Detect which cell encompasses the target text, then output its [x, y] center coordinate. 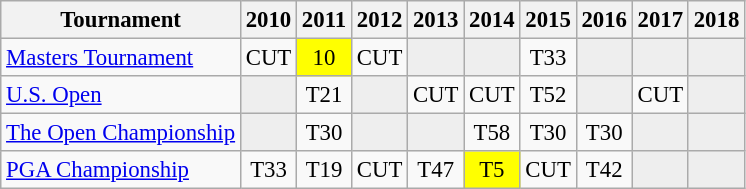
T21 [324, 95]
T42 [604, 170]
2011 [324, 20]
T58 [492, 133]
T5 [492, 170]
10 [324, 58]
Tournament [121, 20]
Masters Tournament [121, 58]
2018 [716, 20]
T47 [436, 170]
The Open Championship [121, 133]
2013 [436, 20]
2015 [548, 20]
T52 [548, 95]
PGA Championship [121, 170]
2017 [660, 20]
2012 [379, 20]
2016 [604, 20]
2014 [492, 20]
2010 [268, 20]
U.S. Open [121, 95]
T19 [324, 170]
